Search for the cell housing the specified text and yield its [x, y] center coordinate. 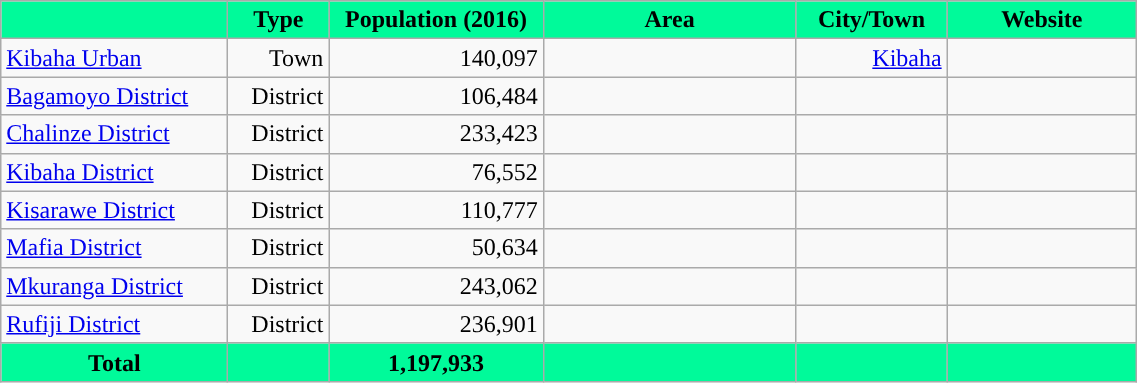
140,097 [436, 58]
Kibaha District [114, 172]
Mafia District [114, 248]
City/Town [872, 20]
Area [669, 20]
50,634 [436, 248]
110,777 [436, 210]
Mkuranga District [114, 286]
233,423 [436, 134]
106,484 [436, 96]
1,197,933 [436, 362]
76,552 [436, 172]
Total [114, 362]
Kisarawe District [114, 210]
236,901 [436, 324]
Website [1042, 20]
243,062 [436, 286]
Population (2016) [436, 20]
Bagamoyo District [114, 96]
Chalinze District [114, 134]
Town [278, 58]
Type [278, 20]
Rufiji District [114, 324]
Kibaha Urban [114, 58]
Kibaha [872, 58]
